Output the [x, y] coordinate of the center of the cell containing the given text.  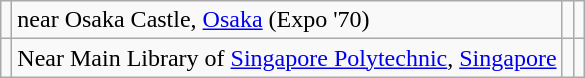
near Osaka Castle, Osaka (Expo '70) [287, 20]
Near Main Library of Singapore Polytechnic, Singapore [287, 58]
